Return (X, Y) of the center of cell containing provided text 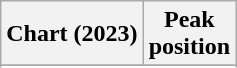
Chart (2023) (72, 34)
Peakposition (189, 34)
